For the text-containing cell, return its midpoint in (X, Y) coordinate format. 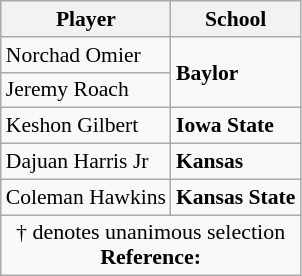
Player (86, 19)
School (236, 19)
† denotes unanimous selectionReference: (151, 246)
Keshon Gilbert (86, 126)
Jeremy Roach (86, 90)
Coleman Hawkins (86, 197)
Iowa State (236, 126)
Dajuan Harris Jr (86, 162)
Kansas State (236, 197)
Baylor (236, 72)
Kansas (236, 162)
Norchad Omier (86, 55)
